Return the [x, y] coordinate for the center point of the cell that contains the specified text.  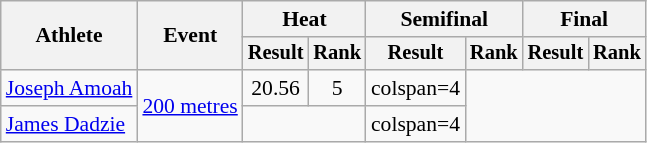
Heat [304, 19]
5 [337, 88]
Athlete [70, 36]
200 metres [190, 106]
Joseph Amoah [70, 88]
James Dadzie [70, 124]
Final [584, 19]
20.56 [276, 88]
Event [190, 36]
Semifinal [444, 19]
